Search for the cell housing the specified text and yield its [X, Y] center coordinate. 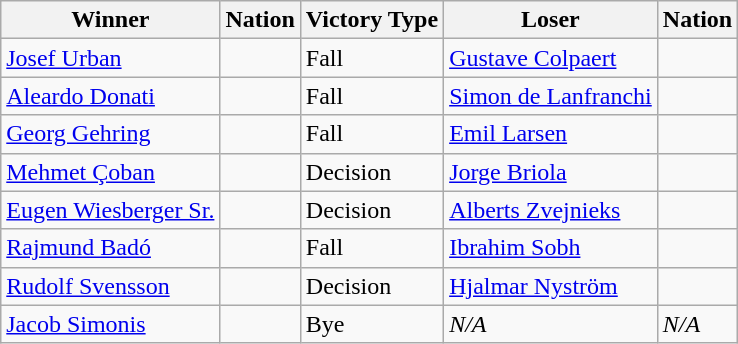
Victory Type [372, 20]
Jacob Simonis [110, 324]
Hjalmar Nyström [551, 286]
Rajmund Badó [110, 248]
Josef Urban [110, 58]
Alberts Zvejnieks [551, 210]
Winner [110, 20]
Emil Larsen [551, 134]
Rudolf Svensson [110, 286]
Georg Gehring [110, 134]
Ibrahim Sobh [551, 248]
Jorge Briola [551, 172]
Loser [551, 20]
Eugen Wiesberger Sr. [110, 210]
Mehmet Çoban [110, 172]
Gustave Colpaert [551, 58]
Aleardo Donati [110, 96]
Bye [372, 324]
Simon de Lanfranchi [551, 96]
